Return (X, Y) of the center of cell containing provided text 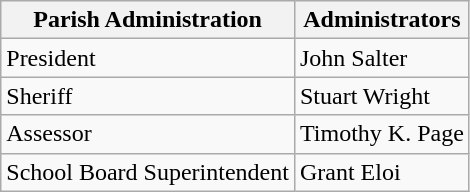
President (148, 58)
Administrators (382, 20)
Grant Eloi (382, 172)
Parish Administration (148, 20)
Assessor (148, 134)
John Salter (382, 58)
School Board Superintendent (148, 172)
Stuart Wright (382, 96)
Sheriff (148, 96)
Timothy K. Page (382, 134)
